Return (x, y) of the center of cell containing provided text 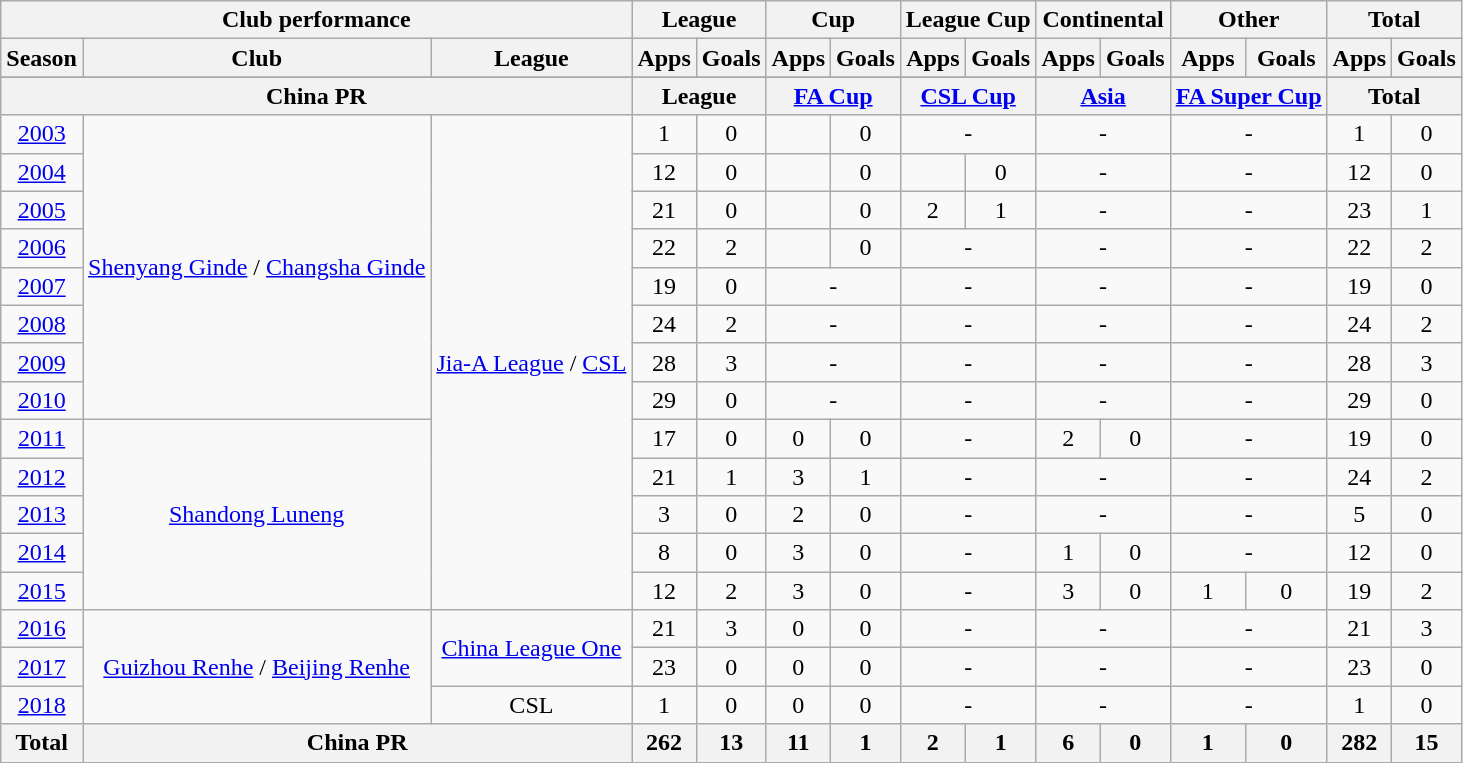
2013 (42, 515)
2009 (42, 362)
11 (798, 743)
282 (1359, 743)
2011 (42, 438)
2018 (42, 705)
2016 (42, 629)
2017 (42, 667)
2008 (42, 324)
Season (42, 58)
CSL Cup (968, 96)
China League One (532, 648)
2014 (42, 553)
FA Super Cup (1248, 96)
Club performance (316, 20)
2007 (42, 286)
Jia-A League / CSL (532, 362)
League Cup (968, 20)
17 (664, 438)
Shenyang Ginde / Changsha Ginde (256, 267)
Continental (1103, 20)
2004 (42, 172)
2005 (42, 210)
2015 (42, 591)
Asia (1103, 96)
CSL (532, 705)
Guizhou Renhe / Beijing Renhe (256, 667)
FA Cup (833, 96)
262 (664, 743)
Club (256, 58)
5 (1359, 515)
Other (1248, 20)
2010 (42, 400)
13 (731, 743)
2006 (42, 248)
6 (1068, 743)
2003 (42, 134)
Cup (833, 20)
8 (664, 553)
15 (1427, 743)
Shandong Luneng (256, 514)
2012 (42, 477)
